Identify which cell holds the provided text, then report its (x, y) central coordinate. 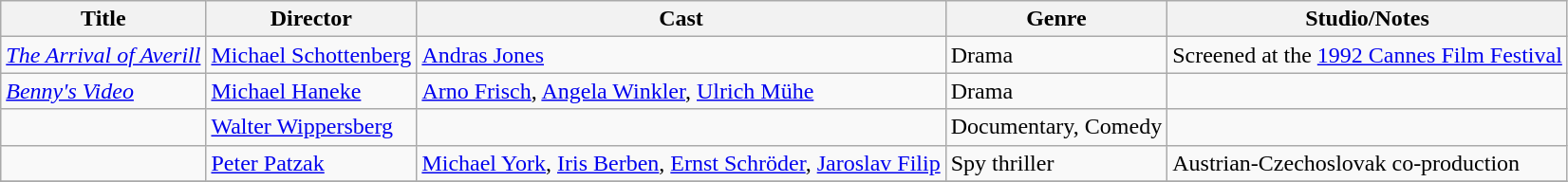
Spy thriller (1055, 163)
Cast (681, 19)
Genre (1055, 19)
Title (103, 19)
Michael Haneke (311, 91)
The Arrival of Averill (103, 55)
Michael Schottenberg (311, 55)
Director (311, 19)
Screened at the 1992 Cannes Film Festival (1368, 55)
Andras Jones (681, 55)
Walter Wippersberg (311, 127)
Michael York, Iris Berben, Ernst Schröder, Jaroslav Filip (681, 163)
Benny's Video (103, 91)
Documentary, Comedy (1055, 127)
Arno Frisch, Angela Winkler, Ulrich Mühe (681, 91)
Studio/Notes (1368, 19)
Austrian-Czechoslovak co-production (1368, 163)
Peter Patzak (311, 163)
